Output the [X, Y] coordinate of the center of the cell containing the given text.  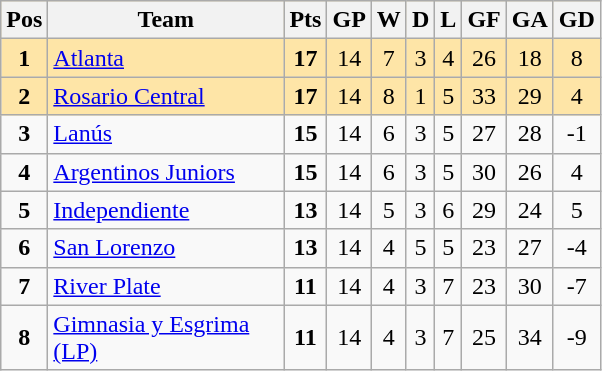
Rosario Central [166, 96]
Team [166, 20]
-4 [576, 248]
-9 [576, 338]
-7 [576, 286]
San Lorenzo [166, 248]
34 [530, 338]
Pts [306, 20]
GA [530, 20]
Argentinos Juniors [166, 172]
GP [349, 20]
W [388, 20]
D [420, 20]
Lanús [166, 134]
GF [484, 20]
2 [24, 96]
-1 [576, 134]
Gimnasia y Esgrima (LP) [166, 338]
24 [530, 210]
Independiente [166, 210]
Atlanta [166, 58]
River Plate [166, 286]
Pos [24, 20]
L [448, 20]
33 [484, 96]
GD [576, 20]
18 [530, 58]
28 [530, 134]
25 [484, 338]
